For the text-containing cell, return its midpoint in (X, Y) coordinate format. 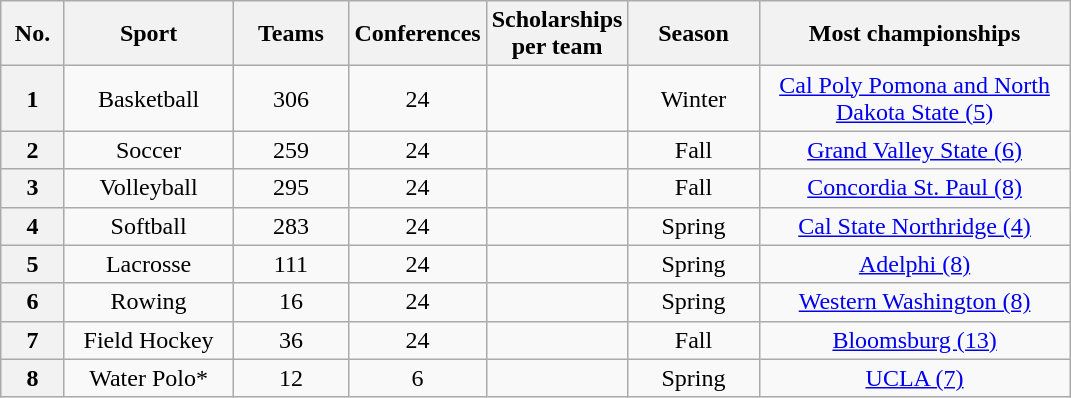
Soccer (148, 150)
2 (33, 150)
Cal State Northridge (4) (914, 226)
Sport (148, 34)
7 (33, 340)
Cal Poly Pomona and North Dakota State (5) (914, 98)
1 (33, 98)
Western Washington (8) (914, 302)
Scholarshipsper team (557, 34)
8 (33, 378)
Softball (148, 226)
36 (291, 340)
No. (33, 34)
Water Polo* (148, 378)
3 (33, 188)
Basketball (148, 98)
5 (33, 264)
Bloomsburg (13) (914, 340)
283 (291, 226)
Lacrosse (148, 264)
Adelphi (8) (914, 264)
4 (33, 226)
Grand Valley State (6) (914, 150)
12 (291, 378)
Rowing (148, 302)
259 (291, 150)
Conferences (418, 34)
Winter (694, 98)
111 (291, 264)
UCLA (7) (914, 378)
Most championships (914, 34)
Season (694, 34)
Concordia St. Paul (8) (914, 188)
Volleyball (148, 188)
306 (291, 98)
16 (291, 302)
295 (291, 188)
Teams (291, 34)
Field Hockey (148, 340)
